Locate the cell with the specified text and output its [x, y] center coordinate. 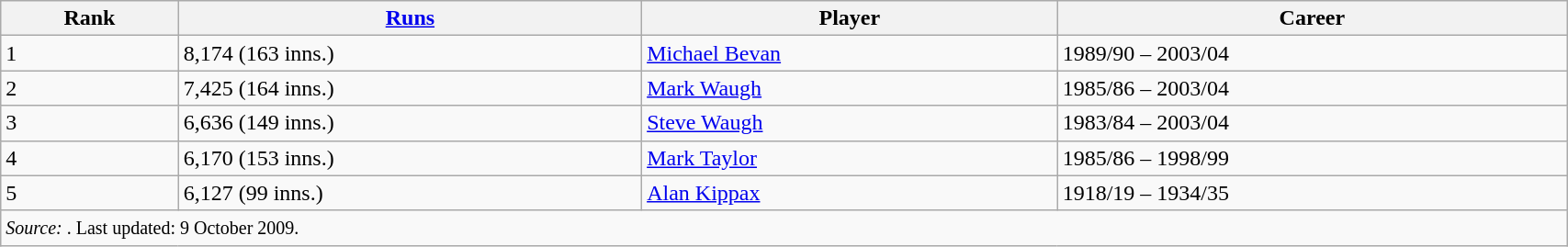
4 [90, 158]
1985/86 – 2003/04 [1312, 88]
Mark Taylor [850, 158]
8,174 (163 inns.) [410, 53]
6,636 (149 inns.) [410, 123]
7,425 (164 inns.) [410, 88]
Michael Bevan [850, 53]
Career [1312, 18]
Runs [410, 18]
6,170 (153 inns.) [410, 158]
1 [90, 53]
5 [90, 193]
1985/86 – 1998/99 [1312, 158]
2 [90, 88]
Steve Waugh [850, 123]
1989/90 – 2003/04 [1312, 53]
1918/19 – 1934/35 [1312, 193]
Rank [90, 18]
1983/84 – 2003/04 [1312, 123]
Alan Kippax [850, 193]
Mark Waugh [850, 88]
Player [850, 18]
3 [90, 123]
6,127 (99 inns.) [410, 193]
Source: . Last updated: 9 October 2009. [784, 228]
